From the cell containing the given text, extract its center point as [x, y] coordinate. 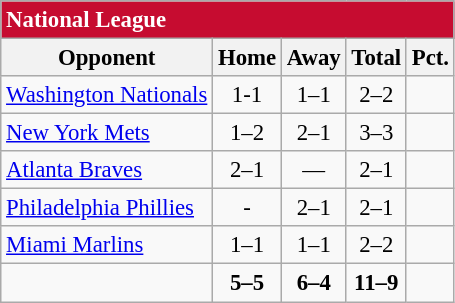
Away [314, 58]
Philadelphia Phillies [107, 208]
5–5 [248, 283]
Atlanta Braves [107, 170]
11–9 [376, 283]
Opponent [107, 58]
Miami Marlins [107, 245]
- [248, 208]
National League [228, 20]
New York Mets [107, 133]
Pct. [430, 58]
6–4 [314, 283]
1-1 [248, 95]
Total [376, 58]
Home [248, 58]
— [314, 170]
Washington Nationals [107, 95]
3–3 [376, 133]
1–2 [248, 133]
